Provide the (X, Y) coordinate of the cell's center where the given text is located.  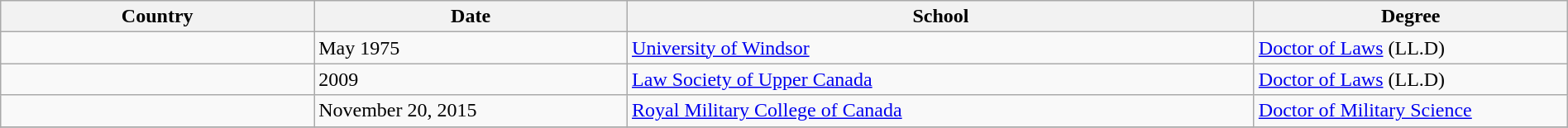
Date (471, 17)
School (941, 17)
Law Society of Upper Canada (941, 79)
November 20, 2015 (471, 111)
University of Windsor (941, 48)
2009 (471, 79)
Degree (1411, 17)
Country (157, 17)
Royal Military College of Canada (941, 111)
May 1975 (471, 48)
Doctor of Military Science (1411, 111)
